For the text-containing cell, return its midpoint in [x, y] coordinate format. 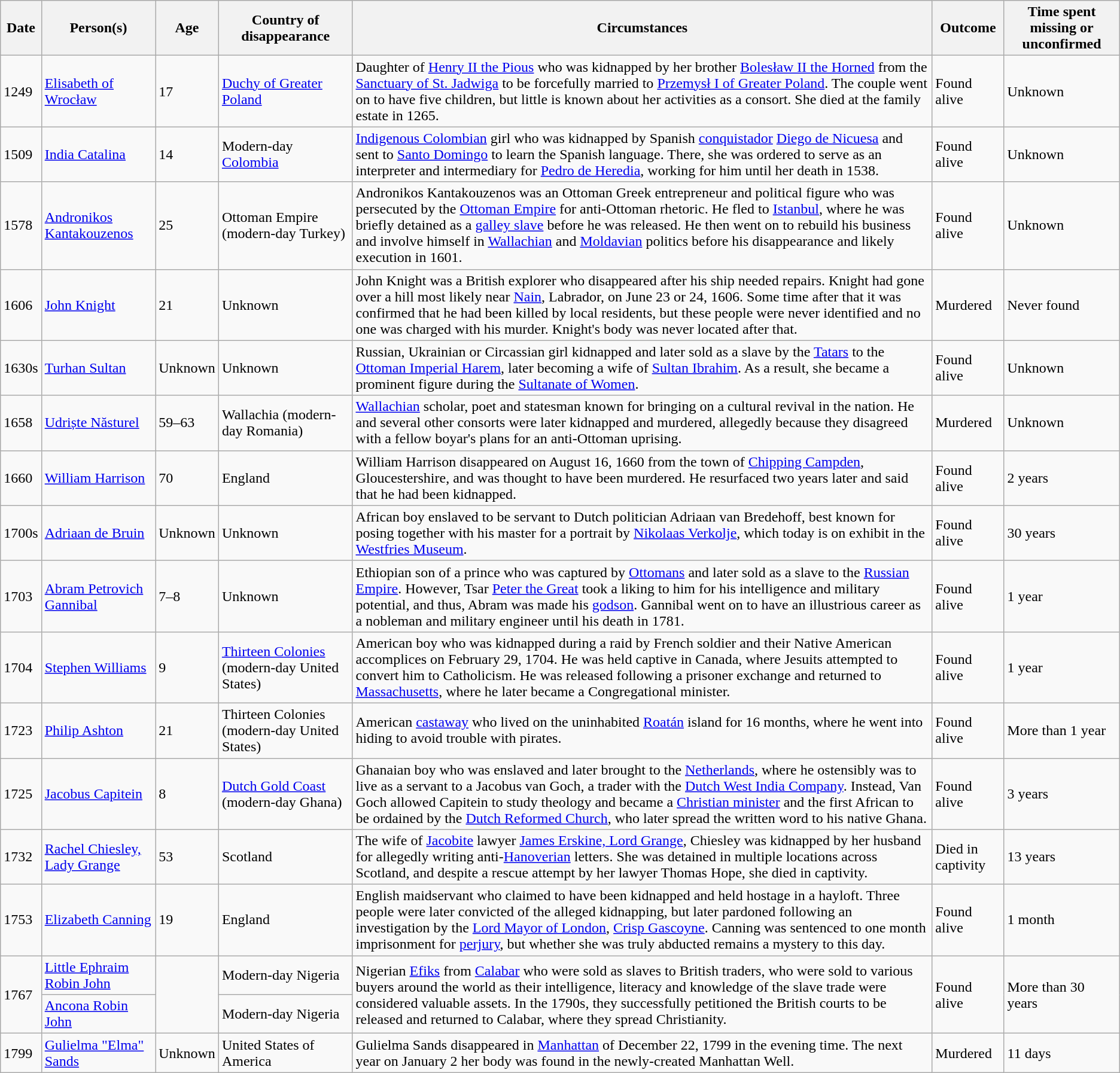
1 month [1061, 920]
Modern-day Colombia [285, 154]
Age [187, 28]
1732 [21, 857]
Elisabeth of Wrocław [98, 91]
59–63 [187, 423]
53 [187, 857]
19 [187, 920]
Jacobus Capitein [98, 794]
Abram Petrovich Gannibal [98, 596]
Scotland [285, 857]
India Catalina [98, 154]
1658 [21, 423]
14 [187, 154]
1767 [21, 995]
Ancona Robin John [98, 1014]
9 [187, 667]
Date [21, 28]
7–8 [187, 596]
17 [187, 91]
Elizabeth Canning [98, 920]
1660 [21, 478]
Person(s) [98, 28]
2 years [1061, 478]
1606 [21, 305]
United States of America [285, 1053]
More than 1 year [1061, 730]
Dutch Gold Coast (modern-day Ghana) [285, 794]
Udriște Năsturel [98, 423]
70 [187, 478]
25 [187, 225]
John Knight [98, 305]
11 days [1061, 1053]
1700s [21, 533]
30 years [1061, 533]
Andronikos Kantakouzenos [98, 225]
1703 [21, 596]
Circumstances [643, 28]
Country of disappearance [285, 28]
1753 [21, 920]
Gulielma "Elma" Sands [98, 1053]
Outcome [968, 28]
Duchy of Greater Poland [285, 91]
Rachel Chiesley, Lady Grange [98, 857]
1509 [21, 154]
1630s [21, 368]
Adriaan de Bruin [98, 533]
Time spent missing or unconfirmed [1061, 28]
3 years [1061, 794]
1799 [21, 1053]
1704 [21, 667]
Little Ephraim Robin John [98, 975]
Turhan Sultan [98, 368]
1725 [21, 794]
8 [187, 794]
Wallachia (modern-day Romania) [285, 423]
Stephen Williams [98, 667]
Died in captivity [968, 857]
1578 [21, 225]
More than 30 years [1061, 995]
Ottoman Empire (modern-day Turkey) [285, 225]
William Harrison [98, 478]
American castaway who lived on the uninhabited Roatán island for 16 months, where he went into hiding to avoid trouble with pirates. [643, 730]
Philip Ashton [98, 730]
Never found [1061, 305]
1723 [21, 730]
13 years [1061, 857]
1249 [21, 91]
